Search for the cell housing the specified text and yield its [X, Y] center coordinate. 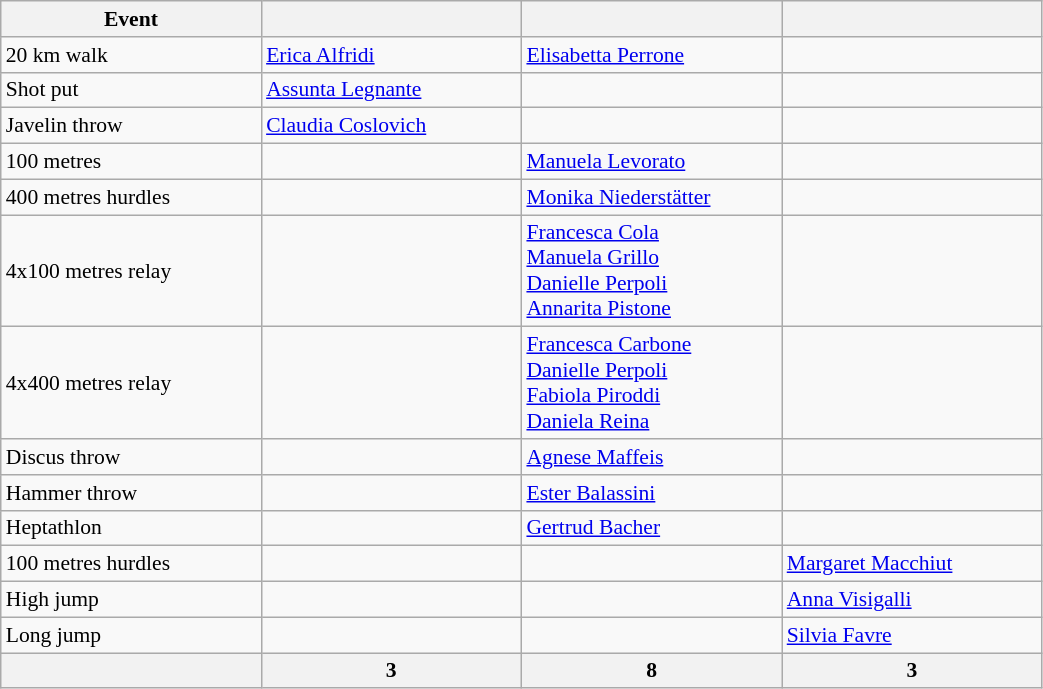
Ester Balassini [651, 493]
Event [131, 19]
Silvia Favre [912, 635]
High jump [131, 600]
Heptathlon [131, 528]
Shot put [131, 90]
Monika Niederstätter [651, 197]
Erica Alfridi [391, 55]
20 km walk [131, 55]
Gertrud Bacher [651, 528]
Assunta Legnante [391, 90]
4x100 metres relay [131, 271]
Discus throw [131, 457]
Francesca ColaManuela GrilloDanielle PerpoliAnnarita Pistone [651, 271]
Agnese Maffeis [651, 457]
Francesca CarboneDanielle PerpoliFabiola PiroddiDaniela Reina [651, 383]
8 [651, 671]
Anna Visigalli [912, 600]
Long jump [131, 635]
Margaret Macchiut [912, 564]
4x400 metres relay [131, 383]
Elisabetta Perrone [651, 55]
400 metres hurdles [131, 197]
Javelin throw [131, 126]
100 metres hurdles [131, 564]
Hammer throw [131, 493]
100 metres [131, 162]
Manuela Levorato [651, 162]
Claudia Coslovich [391, 126]
